Pinpoint the cell where the given text exists, returning its (x, y) midpoint coordinate. 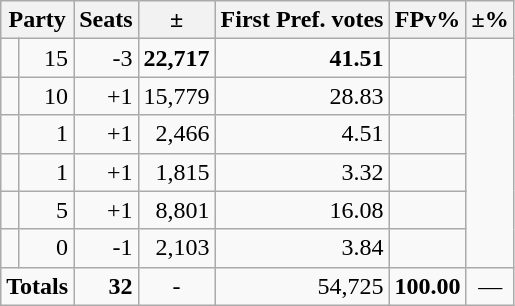
0 (46, 248)
±% (490, 20)
Totals (38, 286)
-3 (106, 58)
- (176, 286)
First Pref. votes (302, 20)
FPv% (428, 20)
5 (46, 210)
— (490, 286)
22,717 (176, 58)
10 (46, 96)
41.51 (302, 58)
16.08 (302, 210)
28.83 (302, 96)
-1 (106, 248)
3.84 (302, 248)
54,725 (302, 286)
Seats (106, 20)
15,779 (176, 96)
4.51 (302, 134)
32 (106, 286)
3.32 (302, 172)
15 (46, 58)
± (176, 20)
Party (38, 20)
100.00 (428, 286)
1,815 (176, 172)
2,103 (176, 248)
2,466 (176, 134)
8,801 (176, 210)
